Capture the cell that displays the provided text and extract its (x, y) central coordinate. 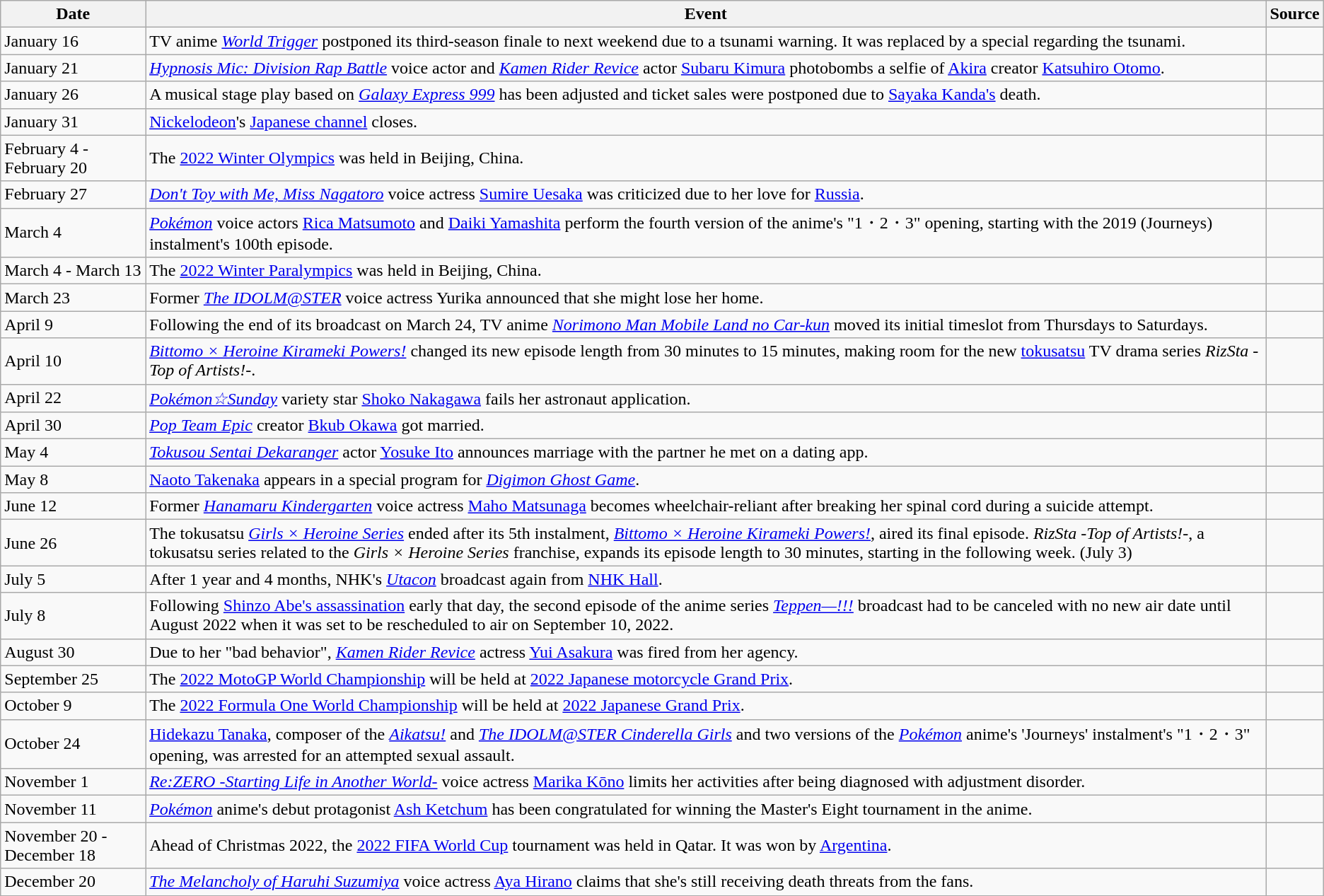
November 20 - December 18 (74, 846)
August 30 (74, 652)
February 27 (74, 194)
Don't Toy with Me, Miss Nagatoro voice actress Sumire Uesaka was criticized due to her love for Russia. (706, 194)
The 2022 Winter Olympics was held in Beijing, China. (706, 158)
March 4 (74, 233)
Pokémon anime's debut protagonist Ash Ketchum has been congratulated for winning the Master's Eight tournament in the anime. (706, 809)
April 22 (74, 398)
Pokémon☆Sunday variety star Shoko Nakagawa fails her astronaut application. (706, 398)
September 25 (74, 679)
Nickelodeon's Japanese channel closes. (706, 122)
July 5 (74, 579)
Hypnosis Mic: Division Rap Battle voice actor and Kamen Rider Revice actor Subaru Kimura photobombs a selfie of Akira creator Katsuhiro Otomo. (706, 68)
January 26 (74, 95)
April 10 (74, 361)
December 20 (74, 882)
January 16 (74, 41)
After 1 year and 4 months, NHK's Utacon broadcast again from NHK Hall. (706, 579)
The Melancholy of Haruhi Suzumiya voice actress Aya Hirano claims that she's still receiving death threats from the fans. (706, 882)
October 24 (74, 744)
A musical stage play based on Galaxy Express 999 has been adjusted and ticket sales were postponed due to Sayaka Kanda's death. (706, 95)
May 4 (74, 453)
Re:ZERO -Starting Life in Another World- voice actress Marika Kōno limits her activities after being diagnosed with adjustment disorder. (706, 782)
Following the end of its broadcast on March 24, TV anime Norimono Man Mobile Land no Car-kun moved its initial timeslot from Thursdays to Saturdays. (706, 325)
April 9 (74, 325)
May 8 (74, 479)
October 9 (74, 706)
The 2022 MotoGP World Championship will be held at 2022 Japanese motorcycle Grand Prix. (706, 679)
November 1 (74, 782)
Pop Team Epic creator Bkub Okawa got married. (706, 426)
The 2022 Formula One World Championship will be held at 2022 Japanese Grand Prix. (706, 706)
Naoto Takenaka appears in a special program for Digimon Ghost Game. (706, 479)
Source (1294, 14)
April 30 (74, 426)
February 4 - February 20 (74, 158)
The 2022 Winter Paralympics was held in Beijing, China. (706, 271)
Due to her "bad behavior", Kamen Rider Revice actress Yui Asakura was fired from her agency. (706, 652)
Date (74, 14)
July 8 (74, 615)
Tokusou Sentai Dekaranger actor Yosuke Ito announces marriage with the partner he met on a dating app. (706, 453)
Former Hanamaru Kindergarten voice actress Maho Matsunaga becomes wheelchair-reliant after breaking her spinal cord during a suicide attempt. (706, 506)
June 26 (74, 543)
March 4 - March 13 (74, 271)
Ahead of Christmas 2022, the 2022 FIFA World Cup tournament was held in Qatar. It was won by Argentina. (706, 846)
November 11 (74, 809)
January 31 (74, 122)
June 12 (74, 506)
January 21 (74, 68)
March 23 (74, 298)
Event (706, 14)
Former The IDOLM@STER voice actress Yurika announced that she might lose her home. (706, 298)
